For the text-containing cell, return its midpoint in (x, y) coordinate format. 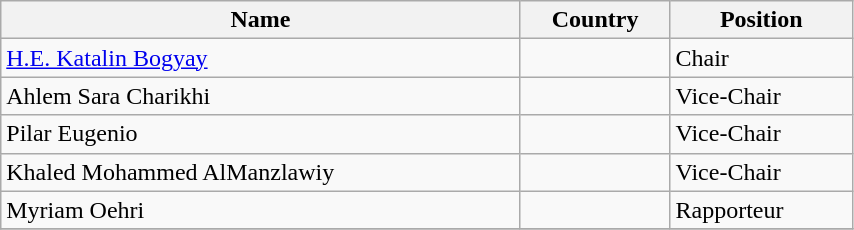
Chair (761, 58)
Khaled Mohammed AlManzlawiy (260, 172)
H.E. Katalin Bogyay (260, 58)
Name (260, 20)
Pilar Eugenio (260, 134)
Ahlem Sara Charikhi (260, 96)
Rapporteur (761, 210)
Country (595, 20)
Position (761, 20)
Myriam Oehri (260, 210)
